Output the (x, y) coordinate of the center of the cell containing the given text.  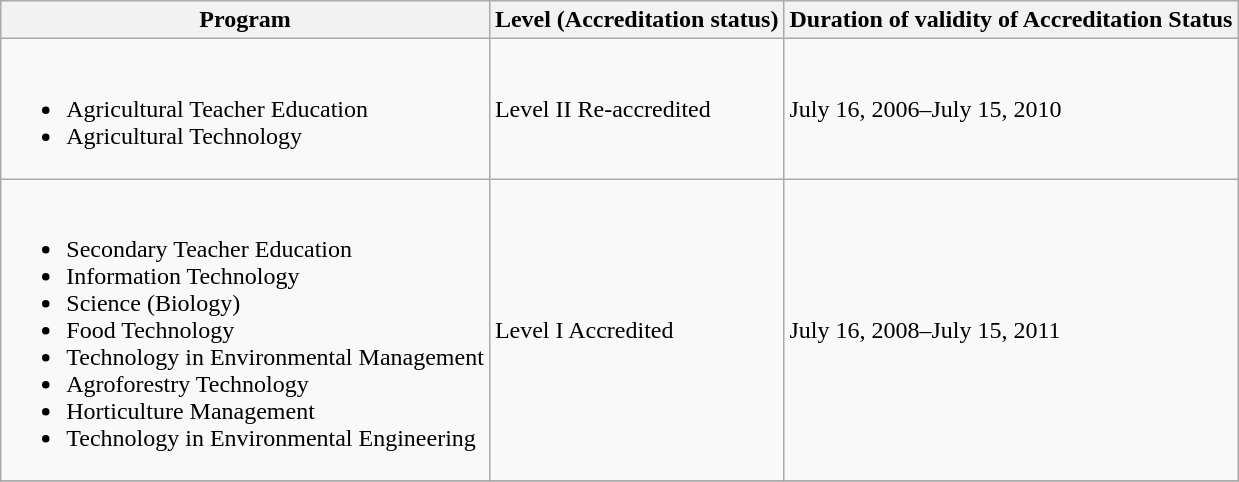
July 16, 2006–July 15, 2010 (1011, 109)
July 16, 2008–July 15, 2011 (1011, 330)
Level I Accredited (636, 330)
Duration of validity of Accreditation Status (1011, 20)
Level II Re-accredited (636, 109)
Level (Accreditation status) (636, 20)
Program (246, 20)
Agricultural Teacher EducationAgricultural Technology (246, 109)
